Locate the cell with the specified text and output its [X, Y] center coordinate. 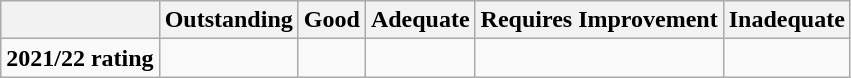
Inadequate [786, 20]
Requires Improvement [599, 20]
Outstanding [228, 20]
2021/22 rating [80, 58]
Good [332, 20]
Adequate [420, 20]
